Scan for the cell matching the given text and deliver its (X, Y) coordinate at center. 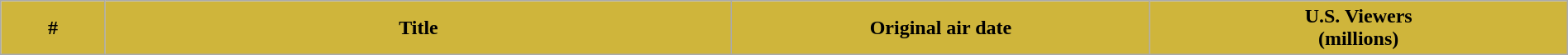
# (53, 28)
Title (418, 28)
U.S. Viewers(millions) (1358, 28)
Original air date (941, 28)
